Return the [x, y] coordinate for the center point of the cell that contains the specified text.  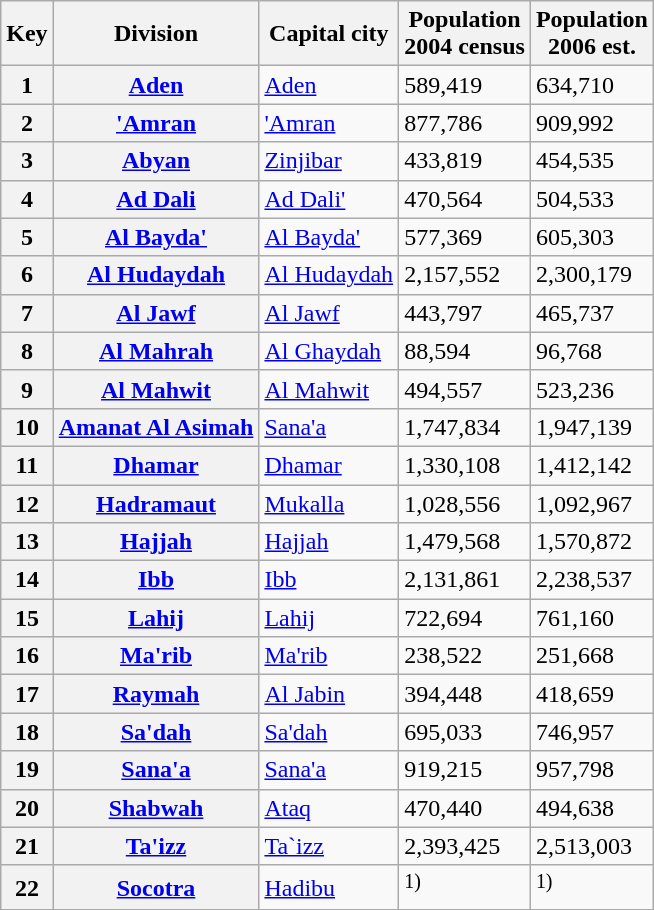
Zinjibar [329, 161]
Abyan [156, 161]
465,737 [592, 313]
634,710 [592, 85]
957,798 [592, 770]
523,236 [592, 389]
Key [27, 34]
16 [27, 656]
470,564 [465, 199]
Al Ghaydah [329, 351]
919,215 [465, 770]
10 [27, 427]
Ta`izz [329, 846]
1 [27, 85]
1,092,967 [592, 503]
Mukalla [329, 503]
605,303 [592, 237]
251,668 [592, 656]
877,786 [465, 123]
Shabwah [156, 808]
577,369 [465, 237]
13 [27, 542]
1,412,142 [592, 465]
9 [27, 389]
433,819 [465, 161]
4 [27, 199]
Capital city [329, 34]
494,557 [465, 389]
11 [27, 465]
22 [27, 888]
96,768 [592, 351]
14 [27, 580]
2 [27, 123]
1,479,568 [465, 542]
589,419 [465, 85]
418,659 [592, 694]
3 [27, 161]
394,448 [465, 694]
6 [27, 275]
5 [27, 237]
761,160 [592, 618]
494,638 [592, 808]
2,300,179 [592, 275]
Hadramaut [156, 503]
8 [27, 351]
Socotra [156, 888]
19 [27, 770]
238,522 [465, 656]
15 [27, 618]
504,533 [592, 199]
454,535 [592, 161]
2,131,861 [465, 580]
7 [27, 313]
695,033 [465, 732]
12 [27, 503]
17 [27, 694]
Ad Dali' [329, 199]
Hadibu [329, 888]
Ta'izz [156, 846]
722,694 [465, 618]
Population2004 census [465, 34]
1,747,834 [465, 427]
Amanat Al Asimah [156, 427]
Population2006 est. [592, 34]
2,393,425 [465, 846]
Ataq [329, 808]
1,028,556 [465, 503]
20 [27, 808]
2,157,552 [465, 275]
1,570,872 [592, 542]
Division [156, 34]
Raymah [156, 694]
443,797 [465, 313]
1,947,139 [592, 427]
Ad Dali [156, 199]
746,957 [592, 732]
2,513,003 [592, 846]
88,594 [465, 351]
21 [27, 846]
Al Mahrah [156, 351]
470,440 [465, 808]
18 [27, 732]
2,238,537 [592, 580]
1,330,108 [465, 465]
Al Jabin [329, 694]
909,992 [592, 123]
